Pinpoint the cell where the given text exists, returning its [x, y] midpoint coordinate. 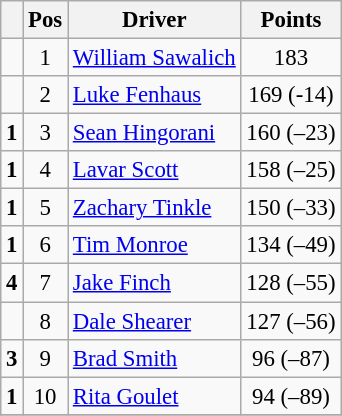
Points [291, 20]
94 (–89) [291, 396]
96 (–87) [291, 358]
6 [46, 245]
5 [46, 208]
2 [46, 95]
Jake Finch [155, 283]
Luke Fenhaus [155, 95]
Sean Hingorani [155, 133]
127 (–56) [291, 321]
Brad Smith [155, 358]
Pos [46, 20]
9 [46, 358]
134 (–49) [291, 245]
Zachary Tinkle [155, 208]
10 [46, 396]
160 (–23) [291, 133]
150 (–33) [291, 208]
158 (–25) [291, 170]
Lavar Scott [155, 170]
Rita Goulet [155, 396]
7 [46, 283]
183 [291, 58]
8 [46, 321]
128 (–55) [291, 283]
William Sawalich [155, 58]
169 (-14) [291, 95]
Tim Monroe [155, 245]
Driver [155, 20]
Dale Shearer [155, 321]
